Capture the cell that displays the provided text and extract its (X, Y) central coordinate. 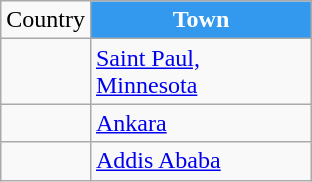
Ankara (200, 123)
Country (46, 20)
Saint Paul, Minnesota (200, 72)
Addis Ababa (200, 161)
Town (200, 20)
